Find where the given text appears and provide that cell's center as [x, y] coordinate. 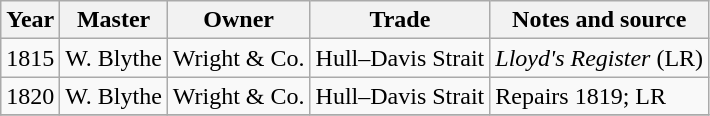
1815 [30, 58]
Repairs 1819; LR [600, 96]
Year [30, 20]
Owner [238, 20]
Trade [400, 20]
Master [114, 20]
1820 [30, 96]
Lloyd's Register (LR) [600, 58]
Notes and source [600, 20]
